Scan for the cell matching the given text and deliver its [X, Y] coordinate at center. 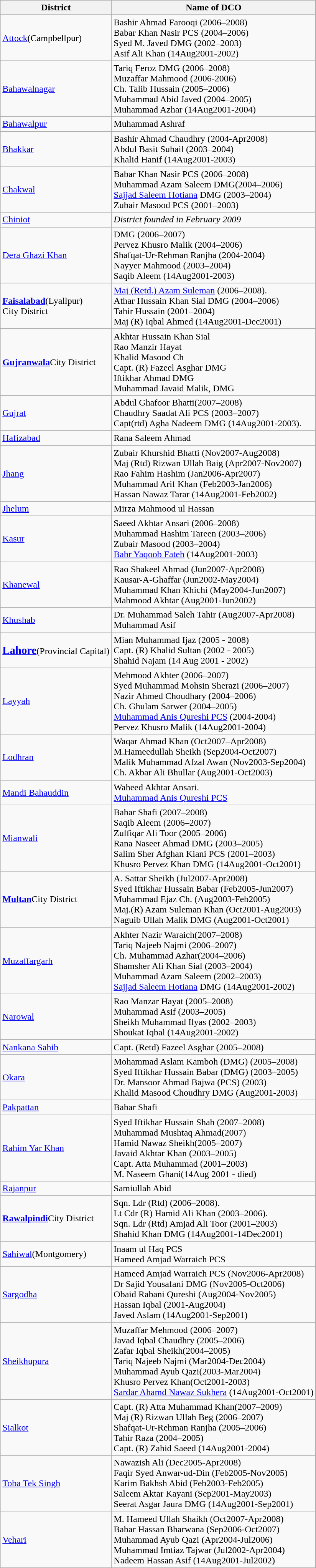
Kasur [56, 539]
Rao Shakeel Ahmad (Jun2007-Apr2008)Kausar-A-Ghaffar (Jun2002-May2004)Muhammad Khan Khichi (May2004-Jun2007)Mahmood Akhtar (Aug2001-Jun2002) [214, 584]
Vehari [56, 1540]
Abdul Ghafoor Bhatti(2007–2008)Chaudhry Saadat Ali PCS (2003–2007)Capt(rtd) Agha Nadeem DMG (14Aug2001-2003). [214, 413]
Bashir Ahmad Farooqi (2006–2008)Babar Khan Nasir PCS (2004–2006)Syed M. Javed DMG (2002–2003)Asif Ali Khan (14Aug2001-2002) [214, 38]
Bahawalnagar [56, 89]
Rao Manzar Hayat (2005–2008)Muhammad Asif (2003–2005)Sheikh Muhammad Ilyas (2002–2003)Shoukat Iqbal (14Aug2001-2002) [214, 1017]
Nankana Sahib [56, 1047]
Sargodha [56, 1295]
District founded in February 2009 [214, 220]
Faisalabad(Lyallpur)City District [56, 306]
Mirza Mahmood ul Hassan [214, 509]
Dr. Muhammad Saleh Tahir (Aug2007-Apr2008)Muhammad Asif [214, 620]
Waheed Akhtar Ansari.Muhammad Anis Qureshi PCS [214, 793]
Jhang [56, 474]
Name of DCO [214, 8]
Akhtar Hussain Khan SialRao Manzir HayatKhalid Masood ChCapt. (R) Fazeel Asghar DMGIftikhar Ahmad DMGMuhammad Javaid Malik, DMG [214, 362]
Bahawalpur [56, 124]
Lodhran [56, 757]
Dera Ghazi Khan [56, 255]
Khanewal [56, 584]
Attock(Campbellpur) [56, 38]
Sqn. Ldr (Rtd) (2006–2008).Lt Cdr (R) Hamid Ali Khan (2003–2006).Sqn. Ldr (Rtd) Amjad Ali Toor (2001–2003)Shahid Khan DMG (14Aug2001-14Dec2001) [214, 1219]
Hafizabad [56, 438]
Sahiwal(Montgomery) [56, 1254]
Chakwal [56, 190]
Babar Shafi [214, 1107]
Gujrat [56, 413]
Sialkot [56, 1427]
Okara [56, 1077]
Jhelum [56, 509]
Bhakkar [56, 149]
Inaam ul Haq PCSHameed Amjad Warraich PCS [214, 1254]
Narowal [56, 1017]
Muzaffargarh [56, 961]
Layyah [56, 701]
Mianwali [56, 838]
Tariq Feroz DMG (2006–2008)Muzaffar Mahmood (2006-2006)Ch. Talib Hussain (2005–2006)Muhammad Abid Javed (2004–2005)Muhammad Azhar (14Aug2001-2004) [214, 89]
Pakpattan [56, 1107]
Muhammad Ashraf [214, 124]
Saeed Akhtar Ansari (2006–2008)Muhammad Hashim Tareen (2003–2006)Zubair Masood (2003–2004)Babr Yaqoob Fateh (14Aug2001-2003) [214, 539]
Capt. (Retd) Fazeel Asghar (2005–2008) [214, 1047]
DMG (2006–2007)Pervez Khusro Malik (2004–2006)Shafqat-Ur-Rehman Ranjha (2004-2004)Nayyer Mahmood (2003–2004)Saqib Aleem (14Aug2001-2003) [214, 255]
Sheikhupura [56, 1361]
GujranwalaCity District [56, 362]
Khushab [56, 620]
MultanCity District [56, 899]
Rahim Yar Khan [56, 1147]
Mandi Bahauddin [56, 793]
District [56, 8]
Toba Tek Singh [56, 1484]
Bashir Ahmad Chaudhry (2004-Apr2008)Abdul Basit Suhail (2003–2004)Khalid Hanif (14Aug2001-2003) [214, 149]
Rajanpur [56, 1189]
Mian Muhammad Ijaz (2005 - 2008)Capt. (R) Khalid Sultan (2002 - 2005)Shahid Najam (14 Aug 2001 - 2002) [214, 650]
Samiullah Abid [214, 1189]
Chiniot [56, 220]
RawalpindiCity District [56, 1219]
Babar Khan Nasir PCS (2006–2008)Muhammad Azam Saleem DMG(2004–2006)Sajjad Saleem Hotiana DMG (2003–2004)Zubair Masood PCS (2001–2003) [214, 190]
Rana Saleem Ahmad [214, 438]
Maj (Retd.) Azam Suleman (2006–2008).Athar Hussain Khan Sial DMG (2004–2006)Tahir Hussain (2001–2004)Maj (R) Iqbal Ahmed (14Aug2001-Dec2001) [214, 306]
Lahore(Provincial Capital) [56, 650]
